Identify which cell holds the provided text, then report its (X, Y) central coordinate. 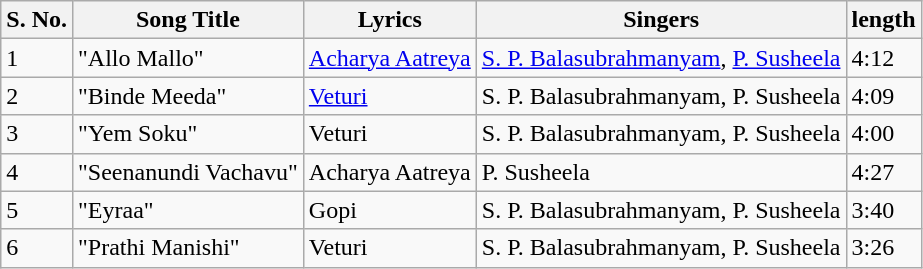
4:12 (884, 58)
Singers (661, 20)
4 (37, 172)
4:00 (884, 134)
"Eyraa" (188, 210)
"Seenanundi Vachavu" (188, 172)
4:09 (884, 96)
2 (37, 96)
3:26 (884, 248)
"Prathi Manishi" (188, 248)
3 (37, 134)
6 (37, 248)
Gopi (390, 210)
5 (37, 210)
Lyrics (390, 20)
3:40 (884, 210)
4:27 (884, 172)
Song Title (188, 20)
"Allo Mallo" (188, 58)
"Yem Soku" (188, 134)
1 (37, 58)
length (884, 20)
P. Susheela (661, 172)
S. No. (37, 20)
"Binde Meeda" (188, 96)
